Find where the given text appears and provide that cell's center as (x, y) coordinate. 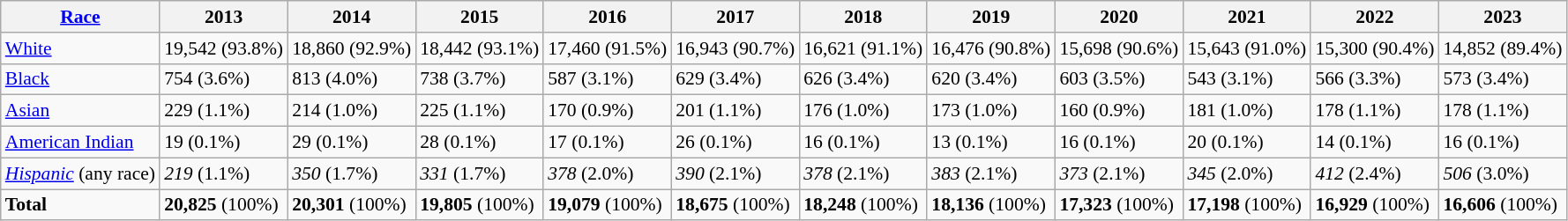
18,248 (100%) (862, 205)
629 (3.4%) (735, 79)
20,825 (100%) (224, 205)
2020 (1118, 17)
14 (0.1%) (1374, 143)
390 (2.1%) (735, 173)
16,621 (91.1%) (862, 48)
2014 (351, 17)
350 (1.7%) (351, 173)
28 (0.1%) (480, 143)
17,460 (91.5%) (607, 48)
17,198 (100%) (1247, 205)
331 (1.7%) (480, 173)
White (80, 48)
14,852 (89.4%) (1503, 48)
573 (3.4%) (1503, 79)
2015 (480, 17)
2019 (991, 17)
378 (2.0%) (607, 173)
738 (3.7%) (480, 79)
383 (2.1%) (991, 173)
26 (0.1%) (735, 143)
219 (1.1%) (224, 173)
2013 (224, 17)
543 (3.1%) (1247, 79)
20 (0.1%) (1247, 143)
16,606 (100%) (1503, 205)
754 (3.6%) (224, 79)
18,136 (100%) (991, 205)
16,476 (90.8%) (991, 48)
18,675 (100%) (735, 205)
626 (3.4%) (862, 79)
225 (1.1%) (480, 111)
Hispanic (any race) (80, 173)
176 (1.0%) (862, 111)
17,323 (100%) (1118, 205)
15,698 (90.6%) (1118, 48)
170 (0.9%) (607, 111)
13 (0.1%) (991, 143)
20,301 (100%) (351, 205)
Black (80, 79)
603 (3.5%) (1118, 79)
378 (2.1%) (862, 173)
Race (80, 17)
Total (80, 205)
813 (4.0%) (351, 79)
19,079 (100%) (607, 205)
2016 (607, 17)
16,943 (90.7%) (735, 48)
160 (0.9%) (1118, 111)
17 (0.1%) (607, 143)
19 (0.1%) (224, 143)
2022 (1374, 17)
345 (2.0%) (1247, 173)
Asian (80, 111)
19,542 (93.8%) (224, 48)
29 (0.1%) (351, 143)
201 (1.1%) (735, 111)
506 (3.0%) (1503, 173)
15,643 (91.0%) (1247, 48)
2018 (862, 17)
587 (3.1%) (607, 79)
620 (3.4%) (991, 79)
173 (1.0%) (991, 111)
18,860 (92.9%) (351, 48)
373 (2.1%) (1118, 173)
2023 (1503, 17)
181 (1.0%) (1247, 111)
2021 (1247, 17)
15,300 (90.4%) (1374, 48)
16,929 (100%) (1374, 205)
19,805 (100%) (480, 205)
412 (2.4%) (1374, 173)
214 (1.0%) (351, 111)
18,442 (93.1%) (480, 48)
American Indian (80, 143)
229 (1.1%) (224, 111)
2017 (735, 17)
566 (3.3%) (1374, 79)
